Scan for the cell matching the given text and deliver its (x, y) coordinate at center. 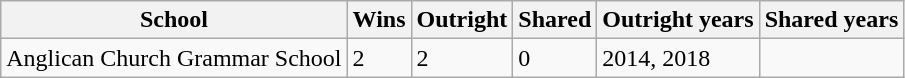
Shared years (832, 20)
Anglican Church Grammar School (174, 58)
Outright years (678, 20)
Outright (462, 20)
Wins (379, 20)
School (174, 20)
0 (555, 58)
Shared (555, 20)
2014, 2018 (678, 58)
